Return (x, y) of the center of cell containing provided text 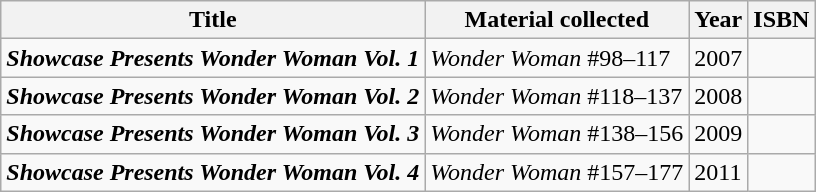
Wonder Woman #118–137 (557, 96)
2008 (718, 96)
Title (213, 20)
Showcase Presents Wonder Woman Vol. 3 (213, 134)
2011 (718, 172)
Wonder Woman #157–177 (557, 172)
Showcase Presents Wonder Woman Vol. 4 (213, 172)
2009 (718, 134)
Material collected (557, 20)
Year (718, 20)
ISBN (782, 20)
Showcase Presents Wonder Woman Vol. 1 (213, 58)
Showcase Presents Wonder Woman Vol. 2 (213, 96)
2007 (718, 58)
Wonder Woman #138–156 (557, 134)
Wonder Woman #98–117 (557, 58)
